Find where the given text appears and provide that cell's center as (x, y) coordinate. 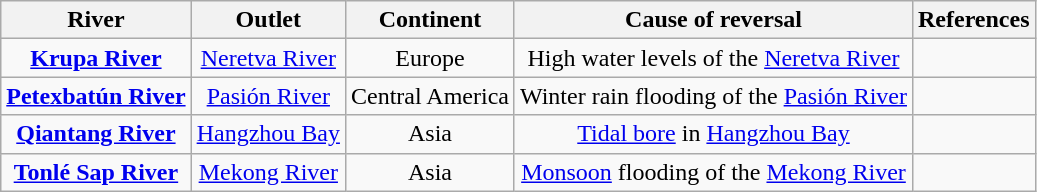
Krupa River (96, 58)
Petexbatún River (96, 96)
Continent (430, 20)
References (974, 20)
Neretva River (268, 58)
Tidal bore in Hangzhou Bay (713, 134)
Central America (430, 96)
Cause of reversal (713, 20)
Europe (430, 58)
High water levels of the Neretva River (713, 58)
Outlet (268, 20)
Tonlé Sap River (96, 172)
Monsoon flooding of the Mekong River (713, 172)
Pasión River (268, 96)
Mekong River (268, 172)
Qiantang River (96, 134)
Hangzhou Bay (268, 134)
Winter rain flooding of the Pasión River (713, 96)
River (96, 20)
